Return [x, y] of the center of cell containing provided text 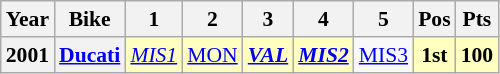
MIS3 [384, 55]
MIS1 [154, 55]
Pts [478, 19]
MIS2 [324, 55]
2001 [28, 55]
100 [478, 55]
VAL [268, 55]
1 [154, 19]
Bike [90, 19]
Year [28, 19]
MON [212, 55]
Pos [434, 19]
4 [324, 19]
5 [384, 19]
1st [434, 55]
2 [212, 19]
Ducati [90, 55]
3 [268, 19]
